Extract the (X, Y) coordinate from the center of the cell holding the provided text.  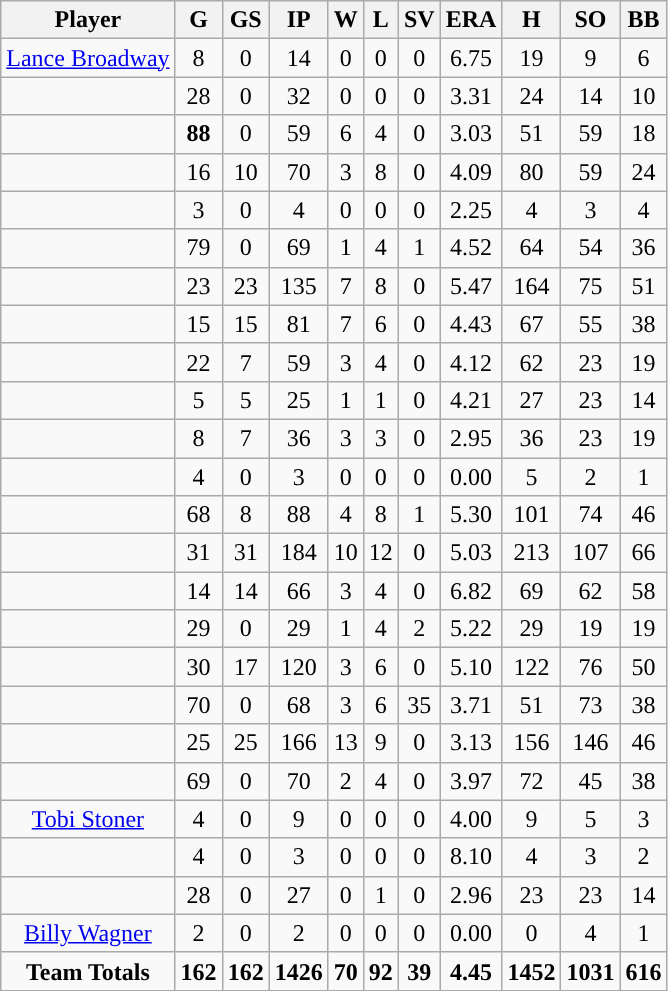
4.21 (471, 400)
4.00 (471, 819)
Player (88, 20)
122 (532, 667)
135 (298, 286)
Team Totals (88, 971)
ERA (471, 20)
45 (590, 781)
101 (532, 515)
2.25 (471, 210)
58 (644, 591)
616 (644, 971)
BB (644, 20)
5.03 (471, 553)
22 (198, 362)
3.97 (471, 781)
75 (590, 286)
81 (298, 324)
1452 (532, 971)
4.43 (471, 324)
13 (346, 743)
3.71 (471, 705)
Tobi Stoner (88, 819)
Lance Broadway (88, 58)
Billy Wagner (88, 933)
73 (590, 705)
80 (532, 172)
50 (644, 667)
GS (246, 20)
92 (380, 971)
79 (198, 248)
76 (590, 667)
8.10 (471, 857)
164 (532, 286)
IP (298, 20)
5.47 (471, 286)
74 (590, 515)
2.95 (471, 438)
18 (644, 134)
184 (298, 553)
32 (298, 96)
H (532, 20)
213 (532, 553)
166 (298, 743)
16 (198, 172)
4.09 (471, 172)
1426 (298, 971)
156 (532, 743)
W (346, 20)
5.30 (471, 515)
SV (419, 20)
4.12 (471, 362)
55 (590, 324)
3.03 (471, 134)
30 (198, 667)
4.45 (471, 971)
6.82 (471, 591)
72 (532, 781)
6.75 (471, 58)
SO (590, 20)
120 (298, 667)
5.10 (471, 667)
12 (380, 553)
2.96 (471, 895)
5.22 (471, 629)
64 (532, 248)
17 (246, 667)
107 (590, 553)
146 (590, 743)
3.31 (471, 96)
39 (419, 971)
G (198, 20)
3.13 (471, 743)
4.52 (471, 248)
54 (590, 248)
35 (419, 705)
67 (532, 324)
L (380, 20)
1031 (590, 971)
